Detect which cell encompasses the target text, then output its (X, Y) center coordinate. 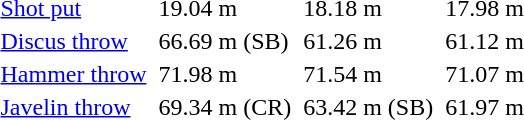
61.26 m (368, 41)
71.98 m (225, 74)
71.54 m (368, 74)
66.69 m (SB) (225, 41)
